Return (x, y) of the center of cell containing provided text 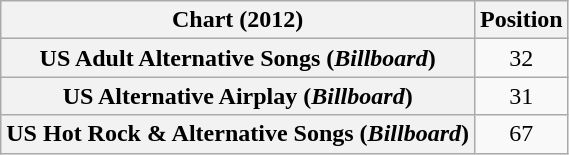
US Alternative Airplay (Billboard) (238, 96)
32 (521, 58)
US Hot Rock & Alternative Songs (Billboard) (238, 134)
Position (521, 20)
Chart (2012) (238, 20)
67 (521, 134)
US Adult Alternative Songs (Billboard) (238, 58)
31 (521, 96)
